Scan for the cell matching the given text and deliver its [X, Y] coordinate at center. 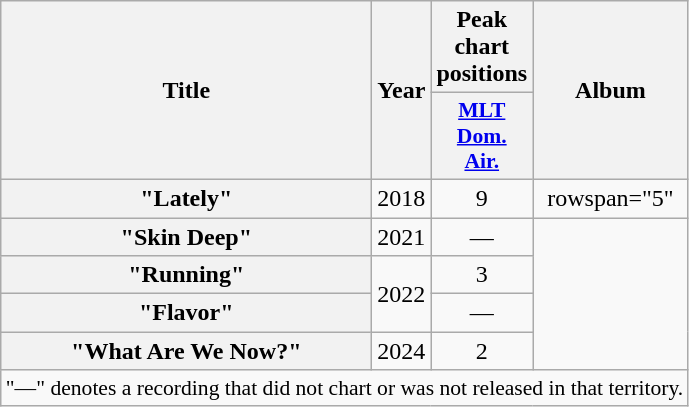
"What Are We Now?" [186, 351]
2018 [402, 198]
Title [186, 90]
"Lately" [186, 198]
rowspan="5" [611, 198]
MLTDom.Air. [482, 136]
"Flavor" [186, 313]
9 [482, 198]
3 [482, 275]
2024 [402, 351]
2 [482, 351]
2022 [402, 294]
Peak chart positions [482, 47]
2021 [402, 237]
Year [402, 90]
"Skin Deep" [186, 237]
Album [611, 90]
"Running" [186, 275]
"—" denotes a recording that did not chart or was not released in that territory. [345, 388]
